Output the [x, y] coordinate of the center of the cell containing the given text.  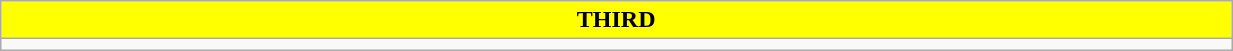
THIRD [616, 20]
